Scan for the cell matching the given text and deliver its [x, y] coordinate at center. 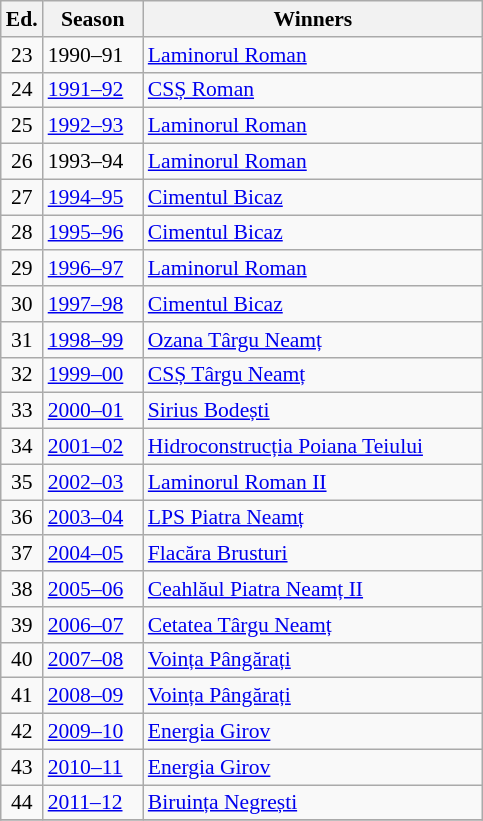
39 [22, 625]
2000–01 [93, 411]
Hidroconstrucția Poiana Teiului [313, 447]
1992–93 [93, 126]
1998–99 [93, 340]
2006–07 [93, 625]
26 [22, 162]
Laminorul Roman II [313, 482]
Flacăra Brusturi [313, 554]
25 [22, 126]
1995–96 [93, 233]
1997–98 [93, 304]
2010–11 [93, 767]
35 [22, 482]
44 [22, 803]
2004–05 [93, 554]
1994–95 [93, 197]
Cetatea Târgu Neamț [313, 625]
Ceahlăul Piatra Neamț II [313, 589]
30 [22, 304]
Biruința Negrești [313, 803]
1993–94 [93, 162]
37 [22, 554]
1999–00 [93, 375]
32 [22, 375]
CSȘ Roman [313, 90]
28 [22, 233]
1991–92 [93, 90]
2003–04 [93, 518]
1990–91 [93, 55]
Sirius Bodești [313, 411]
Ozana Târgu Neamț [313, 340]
43 [22, 767]
38 [22, 589]
1996–97 [93, 269]
Season [93, 19]
23 [22, 55]
34 [22, 447]
2002–03 [93, 482]
42 [22, 732]
2005–06 [93, 589]
Winners [313, 19]
40 [22, 660]
33 [22, 411]
LPS Piatra Neamț [313, 518]
2011–12 [93, 803]
2008–09 [93, 696]
27 [22, 197]
24 [22, 90]
Ed. [22, 19]
31 [22, 340]
29 [22, 269]
CSȘ Târgu Neamț [313, 375]
36 [22, 518]
2007–08 [93, 660]
2001–02 [93, 447]
41 [22, 696]
2009–10 [93, 732]
